Locate the cell with the specified text and output its (x, y) center coordinate. 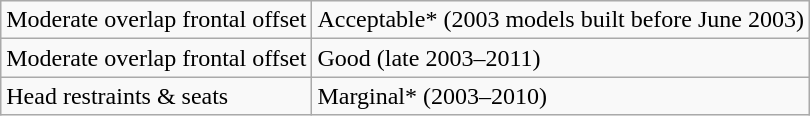
Acceptable* (2003 models built before June 2003) (561, 20)
Marginal* (2003–2010) (561, 96)
Good (late 2003–2011) (561, 58)
Head restraints & seats (156, 96)
